Extract the [x, y] coordinate from the center of the cell holding the provided text.  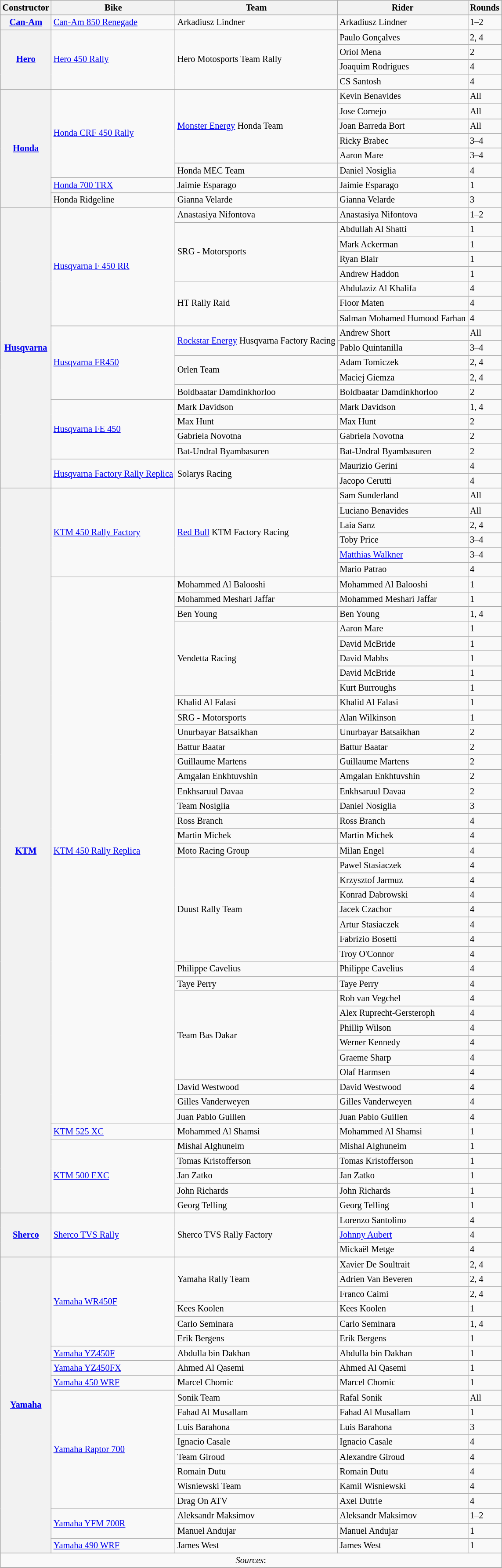
Husqvarna FR450 [113, 362]
Abdullah Al Shatti [402, 229]
Ricky Brabec [402, 141]
Team Nosiglia [256, 806]
Husqvarna [26, 348]
Rafal Sonik [402, 1398]
Andrew Haddon [402, 274]
Toby Price [402, 540]
Sherco TVS Rally Factory [256, 1235]
Phillip Wilson [402, 1028]
Sherco [26, 1235]
Axel Dutrie [402, 1501]
Johnny Aubert [402, 1235]
KTM 450 Rally Replica [113, 851]
Paulo Gonçalves [402, 37]
Constructor [26, 7]
David Mabbs [402, 658]
Jacopo Cerutti [402, 481]
Yamaha 490 WRF [113, 1546]
Laia Sanz [402, 525]
Maurizio Gerini [402, 466]
Vendetta Racing [256, 658]
Sherco TVS Rally [113, 1235]
Rob van Vegchel [402, 998]
Sources: [251, 1560]
Yamaha Raptor 700 [113, 1449]
Floor Maten [402, 303]
Duust Rally Team [256, 909]
Kamil Wisniewski [402, 1486]
Konrad Dabrowski [402, 895]
CS Santosh [402, 82]
Hero 450 Rally [113, 60]
Team Giroud [256, 1457]
Honda 700 TRX [113, 185]
KTM 525 XC [113, 1131]
Yamaha Rally Team [256, 1279]
Sonik Team [256, 1398]
Xavier De Soultrait [402, 1264]
Yamaha [26, 1405]
Team Bas Dakar [256, 1035]
Honda CRF 450 Rally [113, 133]
Kevin Benavides [402, 96]
Husqvarna F 450 RR [113, 266]
Hero [26, 60]
KTM 450 Rally Factory [113, 532]
Team [256, 7]
Kurt Burroughs [402, 688]
Pawel Stasiaczek [402, 865]
Honda [26, 148]
Bike [113, 7]
Abdulaziz Al Khalifa [402, 289]
Solarys Racing [256, 474]
Alex Ruprecht-Gersteroph [402, 1013]
Yamaha WR450F [113, 1301]
Alexandre Giroud [402, 1457]
Salman Mohamed Humood Farhan [402, 318]
Werner Kennedy [402, 1043]
Rider [402, 7]
Fabrizio Bosetti [402, 939]
Jacek Czachor [402, 909]
Rockstar Energy Husqvarna Factory Racing [256, 340]
Monster Energy Honda Team [256, 126]
Ryan Blair [402, 259]
Mario Patrao [402, 569]
Joan Barreda Bort [402, 126]
Hero Motosports Team Rally [256, 60]
HT Rally Raid [256, 303]
Andrew Short [402, 333]
Husqvarna Factory Rally Replica [113, 474]
Matthias Walkner [402, 555]
Adrien Van Beveren [402, 1279]
Yamaha YFM 700R [113, 1523]
Can-Am 850 Renegade [113, 22]
Jose Cornejo [402, 111]
Milan Engel [402, 851]
Graeme Sharp [402, 1057]
Mark Ackerman [402, 244]
Olaf Harmsen [402, 1072]
Yamaha YZ450F [113, 1353]
Yamaha YZ450FX [113, 1368]
Red Bull KTM Factory Racing [256, 532]
Krzysztof Jarmuz [402, 880]
Maciej Giemza [402, 377]
Orlen Team [256, 370]
Rounds [485, 7]
Artur Stasiaczek [402, 924]
KTM 500 EXC [113, 1176]
KTM [26, 851]
Drag On ATV [256, 1501]
Joaquim Rodrigues [402, 67]
Honda MEC Team [256, 170]
Lorenzo Santolino [402, 1220]
Oriol Mena [402, 52]
Luciano Benavides [402, 511]
Mickaël Metge [402, 1249]
Yamaha 450 WRF [113, 1383]
Pablo Quintanilla [402, 348]
Alan Wilkinson [402, 717]
Moto Racing Group [256, 851]
Franco Caimi [402, 1294]
Husqvarna FE 450 [113, 429]
Wisniewski Team [256, 1486]
Adam Tomiczek [402, 362]
Sam Sunderland [402, 496]
Troy O'Connor [402, 954]
Can-Am [26, 22]
Honda Ridgeline [113, 200]
